Output the (X, Y) coordinate of the center of the cell containing the given text.  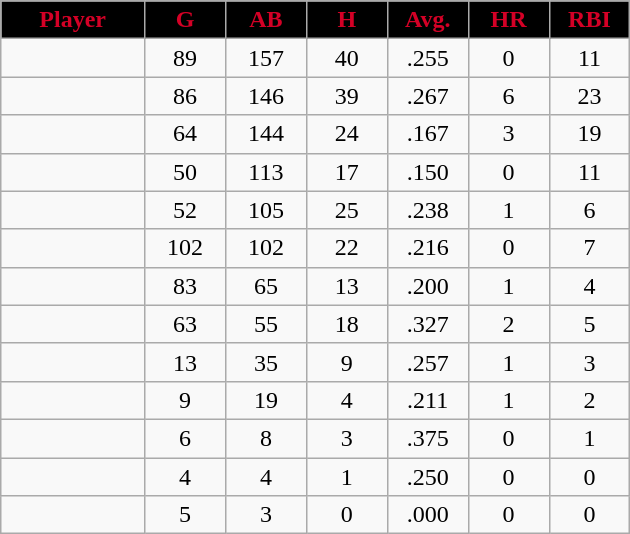
AB (266, 20)
.216 (428, 248)
18 (346, 324)
.211 (428, 400)
H (346, 20)
40 (346, 58)
24 (346, 134)
.267 (428, 96)
.375 (428, 438)
.255 (428, 58)
22 (346, 248)
.000 (428, 515)
Player (73, 20)
39 (346, 96)
89 (186, 58)
55 (266, 324)
83 (186, 286)
.200 (428, 286)
144 (266, 134)
.238 (428, 210)
.167 (428, 134)
63 (186, 324)
RBI (590, 20)
86 (186, 96)
25 (346, 210)
7 (590, 248)
52 (186, 210)
.257 (428, 362)
.250 (428, 477)
.327 (428, 324)
50 (186, 172)
8 (266, 438)
64 (186, 134)
17 (346, 172)
35 (266, 362)
105 (266, 210)
157 (266, 58)
.150 (428, 172)
113 (266, 172)
23 (590, 96)
HR (508, 20)
65 (266, 286)
G (186, 20)
146 (266, 96)
Avg. (428, 20)
